Detect which cell encompasses the target text, then output its (x, y) center coordinate. 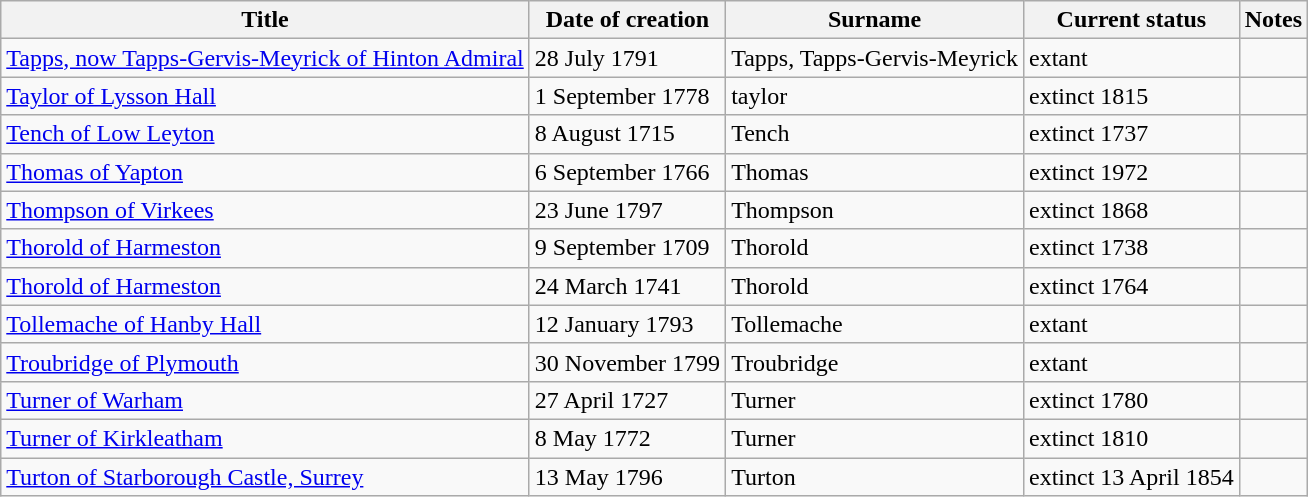
Surname (875, 20)
extinct 1815 (1131, 96)
Thompson (875, 210)
Tollemache of Hanby Hall (266, 324)
Troubridge of Plymouth (266, 362)
28 July 1791 (627, 58)
Title (266, 20)
Turner of Kirkleatham (266, 438)
27 April 1727 (627, 400)
Turton of Starborough Castle, Surrey (266, 477)
Troubridge (875, 362)
Tench (875, 134)
Tench of Low Leyton (266, 134)
extinct 1780 (1131, 400)
Tapps, now Tapps-Gervis-Meyrick of Hinton Admiral (266, 58)
Thomas of Yapton (266, 172)
9 September 1709 (627, 248)
30 November 1799 (627, 362)
Turner of Warham (266, 400)
extinct 1764 (1131, 286)
23 June 1797 (627, 210)
Current status (1131, 20)
Thomas (875, 172)
Notes (1273, 20)
1 September 1778 (627, 96)
extinct 1810 (1131, 438)
6 September 1766 (627, 172)
24 March 1741 (627, 286)
extinct 1738 (1131, 248)
extinct 1737 (1131, 134)
extinct 1868 (1131, 210)
13 May 1796 (627, 477)
Tapps, Tapps-Gervis-Meyrick (875, 58)
taylor (875, 96)
Tollemache (875, 324)
extinct 13 April 1854 (1131, 477)
8 May 1772 (627, 438)
Date of creation (627, 20)
Turton (875, 477)
extinct 1972 (1131, 172)
12 January 1793 (627, 324)
Taylor of Lysson Hall (266, 96)
Thompson of Virkees (266, 210)
8 August 1715 (627, 134)
